Locate the cell with the specified text and output its [x, y] center coordinate. 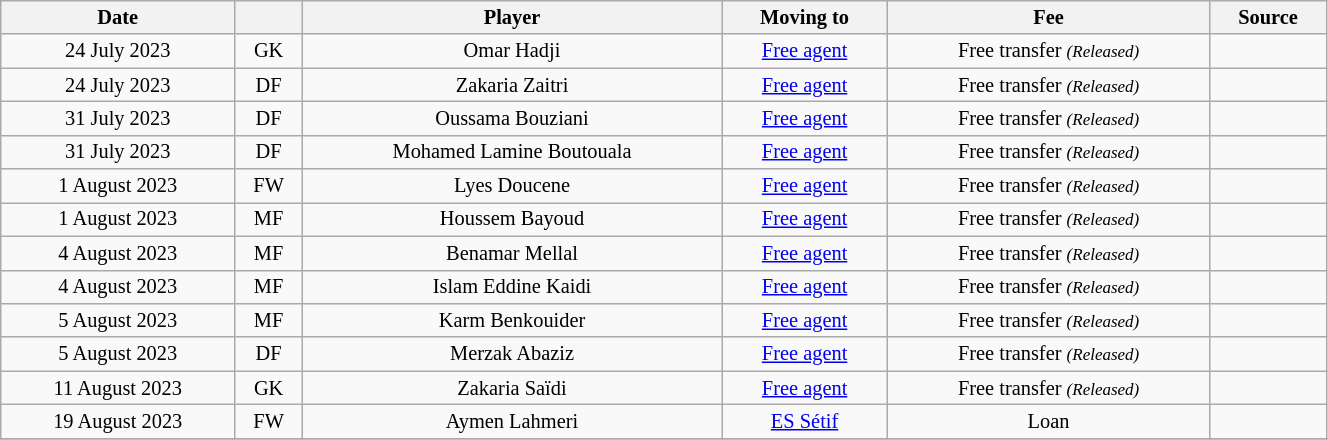
Zakaria Zaitri [512, 85]
Merzak Abaziz [512, 354]
Lyes Doucene [512, 186]
Karm Benkouider [512, 320]
Zakaria Saïdi [512, 388]
Islam Eddine Kaidi [512, 287]
Aymen Lahmeri [512, 421]
Source [1268, 17]
Benamar Mellal [512, 253]
Fee [1049, 17]
Oussama Bouziani [512, 118]
Houssem Bayoud [512, 219]
19 August 2023 [118, 421]
Mohamed Lamine Boutouala [512, 152]
11 August 2023 [118, 388]
Loan [1049, 421]
ES Sétif [805, 421]
Player [512, 17]
Moving to [805, 17]
Omar Hadji [512, 51]
Date [118, 17]
